Scan for the cell matching the given text and deliver its (X, Y) coordinate at center. 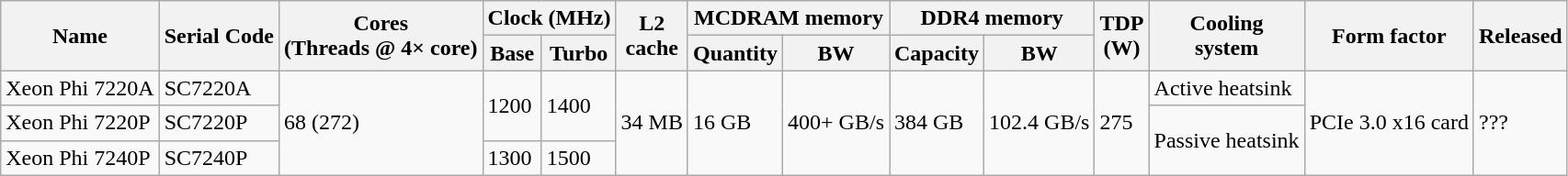
Cores(Threads @ 4× core) (381, 36)
Xeon Phi 7240P (80, 158)
Coolingsystem (1226, 36)
384 GB (937, 123)
L2cache (652, 36)
SC7240P (219, 158)
Base (512, 53)
68 (272) (381, 123)
TDP(W) (1121, 36)
1400 (579, 105)
Name (80, 36)
400+ GB/s (836, 123)
16 GB (735, 123)
??? (1520, 123)
1200 (512, 105)
Form factor (1389, 36)
34 MB (652, 123)
DDR4 memory (993, 18)
MCDRAM memory (789, 18)
102.4 GB/s (1040, 123)
Capacity (937, 53)
Passive heatsink (1226, 140)
Serial Code (219, 36)
Active heatsink (1226, 88)
Xeon Phi 7220P (80, 123)
SC7220A (219, 88)
275 (1121, 123)
Clock (MHz) (550, 18)
Turbo (579, 53)
1500 (579, 158)
Quantity (735, 53)
SC7220P (219, 123)
PCIe 3.0 x16 card (1389, 123)
Released (1520, 36)
1300 (512, 158)
Xeon Phi 7220A (80, 88)
